Return [x, y] of the center of cell containing provided text 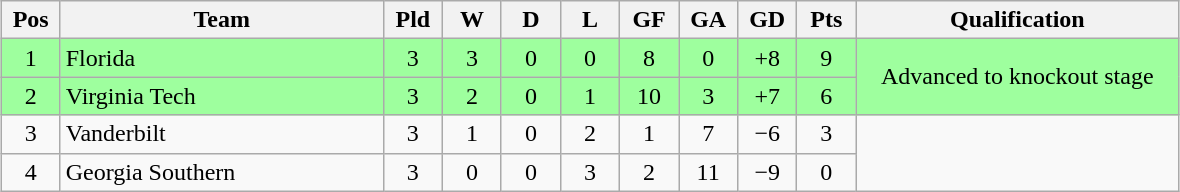
Qualification [1018, 20]
8 [650, 58]
GF [650, 20]
9 [826, 58]
−9 [768, 172]
Vanderbilt [222, 134]
GD [768, 20]
Pld [412, 20]
+8 [768, 58]
D [530, 20]
Virginia Tech [222, 96]
4 [30, 172]
Georgia Southern [222, 172]
GA [708, 20]
10 [650, 96]
Team [222, 20]
W [472, 20]
11 [708, 172]
Florida [222, 58]
Pts [826, 20]
Pos [30, 20]
6 [826, 96]
+7 [768, 96]
L [590, 20]
Advanced to knockout stage [1018, 77]
−6 [768, 134]
7 [708, 134]
